Capture the cell that displays the provided text and extract its [x, y] central coordinate. 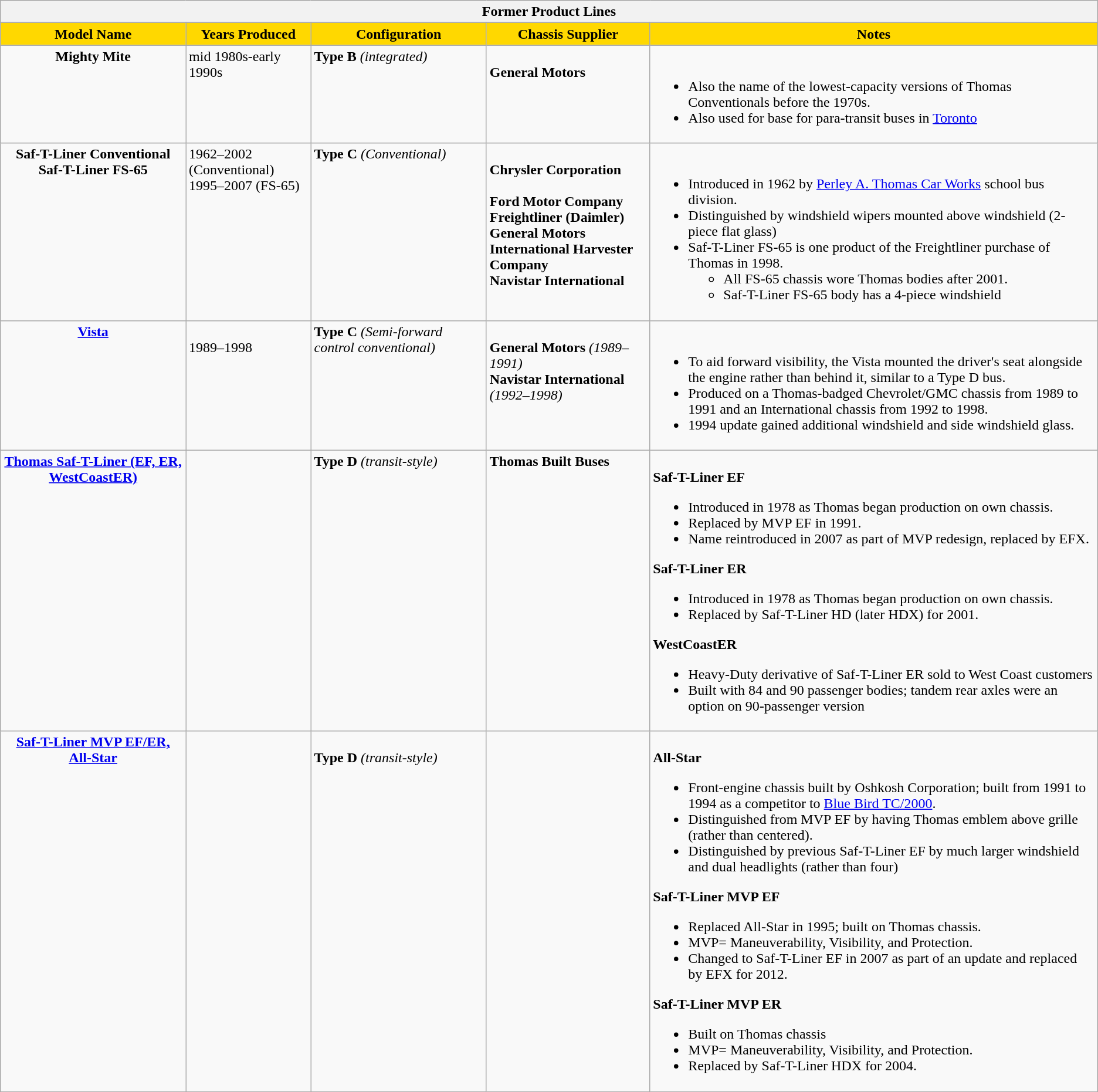
Saf-T-Liner MVP EF/ER, All-Star [93, 911]
Type C (Semi-forward control conventional) [399, 385]
Type B (integrated) [399, 94]
Mighty Mite [93, 94]
Type C (Conventional) [399, 232]
Thomas Built Buses [568, 590]
Saf-T-Liner ConventionalSaf-T-Liner FS-65 [93, 232]
1989–1998 [249, 385]
1962–2002 (Conventional)1995–2007 (FS-65) [249, 232]
Years Produced [249, 34]
Model Name [93, 34]
Vista [93, 385]
General Motors [568, 94]
General Motors (1989–1991)Navistar International (1992–1998) [568, 385]
Chrysler CorporationFord Motor Company Freightliner (Daimler) General Motors International Harvester CompanyNavistar International [568, 232]
Former Product Lines [549, 12]
mid 1980s-early 1990s [249, 94]
Configuration [399, 34]
Thomas Saf-T-Liner (EF, ER, WestCoastER) [93, 590]
Also the name of the lowest-capacity versions of Thomas Conventionals before the 1970s.Also used for base for para-transit buses in Toronto [874, 94]
Chassis Supplier [568, 34]
Notes [874, 34]
